Capture the cell that displays the provided text and extract its (X, Y) central coordinate. 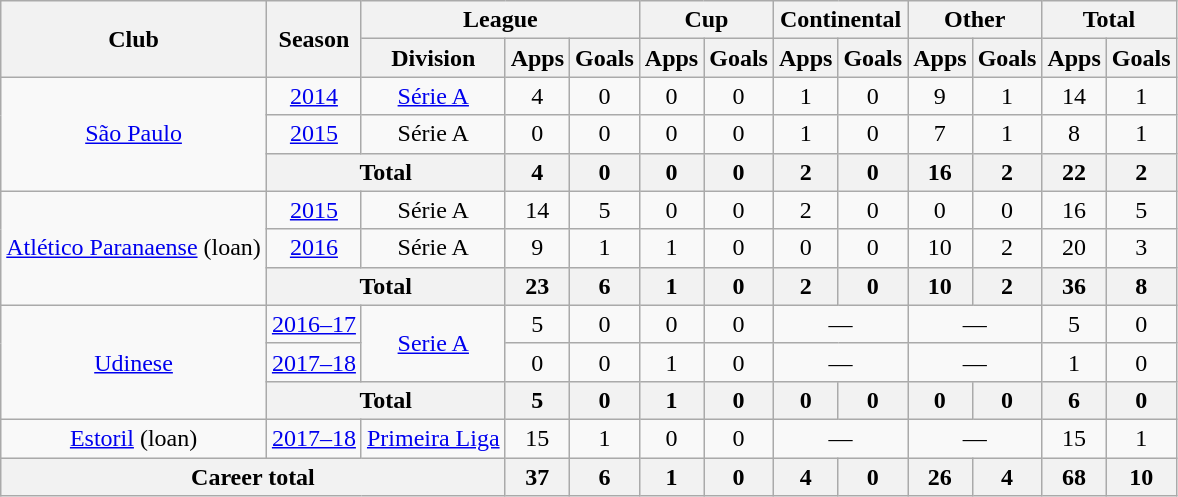
Season (314, 39)
23 (537, 286)
Division (433, 58)
Estoril (loan) (134, 438)
2014 (314, 96)
Serie A (433, 343)
Udinese (134, 362)
Continental (840, 20)
São Paulo (134, 134)
68 (1074, 477)
Career total (253, 477)
2016 (314, 248)
26 (940, 477)
3 (1141, 248)
37 (537, 477)
36 (1074, 286)
20 (1074, 248)
Primeira Liga (433, 438)
League (500, 20)
7 (940, 134)
2016–17 (314, 324)
Other (975, 20)
Atlético Paranaense (loan) (134, 248)
22 (1074, 172)
Cup (706, 20)
Club (134, 39)
